Output the (X, Y) coordinate of the center of the cell containing the given text.  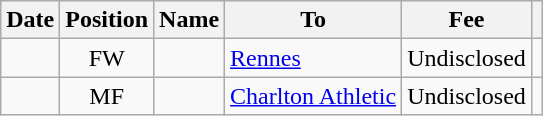
Fee (467, 20)
Charlton Athletic (314, 96)
Date (30, 20)
Position (107, 20)
MF (107, 96)
Rennes (314, 58)
FW (107, 58)
Name (190, 20)
To (314, 20)
